Provide the (x, y) coordinate of the cell's center where the given text is located.  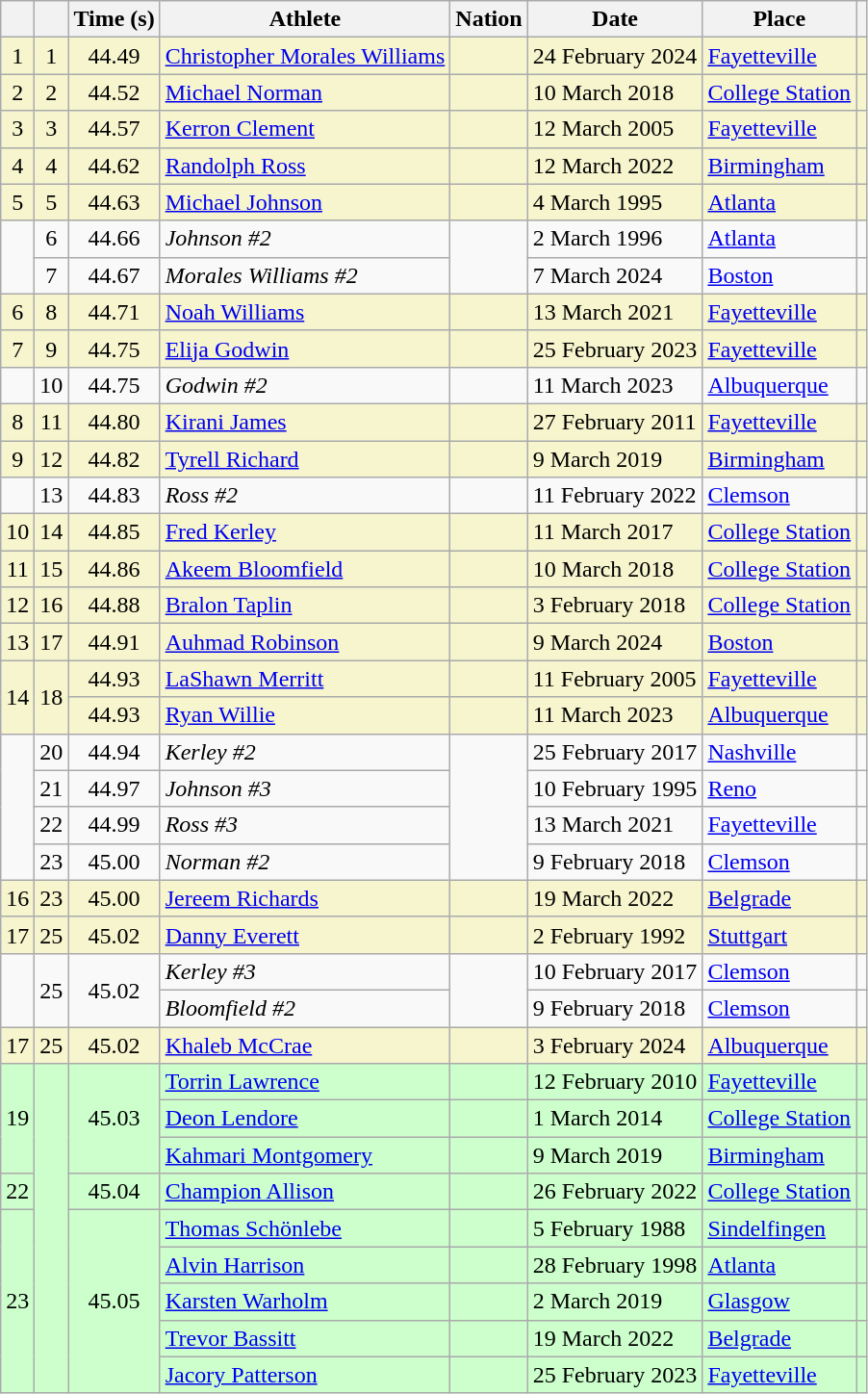
21 (52, 788)
10 February 1995 (615, 788)
24 February 2024 (615, 56)
Kerley #2 (305, 752)
Alvin Harrison (305, 1265)
Kerron Clement (305, 129)
44.82 (114, 459)
Danny Everett (305, 935)
Champion Allison (305, 1192)
Deon Lendore (305, 1119)
9 March 2024 (615, 642)
44.71 (114, 312)
44.49 (114, 56)
44.57 (114, 129)
Bloomfield #2 (305, 1008)
44.52 (114, 92)
Norman #2 (305, 862)
2 March 2019 (615, 1302)
28 February 1998 (615, 1265)
LaShawn Merritt (305, 679)
Godwin #2 (305, 385)
Akeem Bloomfield (305, 569)
Bralon Taplin (305, 606)
Michael Norman (305, 92)
Stuttgart (779, 935)
Auhmad Robinson (305, 642)
2 February 1992 (615, 935)
44.67 (114, 275)
45.04 (114, 1192)
12 March 2005 (615, 129)
Jacory Patterson (305, 1375)
Ryan Willie (305, 715)
Khaleb McCrae (305, 1045)
5 February 1988 (615, 1228)
44.62 (114, 166)
12 February 2010 (615, 1082)
Place (779, 19)
44.97 (114, 788)
44.83 (114, 496)
20 (52, 752)
Ross #2 (305, 496)
44.86 (114, 569)
44.80 (114, 422)
Nashville (779, 752)
Noah Williams (305, 312)
Reno (779, 788)
Kahmari Montgomery (305, 1155)
Elija Godwin (305, 348)
15 (52, 569)
Date (615, 19)
Morales Williams #2 (305, 275)
Ross #3 (305, 825)
44.99 (114, 825)
18 (52, 697)
Karsten Warholm (305, 1302)
11 February 2005 (615, 679)
44.66 (114, 239)
12 March 2022 (615, 166)
Nation (489, 19)
Glasgow (779, 1302)
11 March 2017 (615, 532)
25 February 2017 (615, 752)
3 February 2018 (615, 606)
Randolph Ross (305, 166)
3 February 2024 (615, 1045)
Kerley #3 (305, 971)
10 February 2017 (615, 971)
19 (17, 1119)
4 March 1995 (615, 202)
27 February 2011 (615, 422)
Sindelfingen (779, 1228)
Torrin Lawrence (305, 1082)
11 February 2022 (615, 496)
44.91 (114, 642)
7 March 2024 (615, 275)
Michael Johnson (305, 202)
44.94 (114, 752)
44.85 (114, 532)
45.05 (114, 1302)
44.88 (114, 606)
Athlete (305, 19)
Thomas Schönlebe (305, 1228)
Christopher Morales Williams (305, 56)
Trevor Bassitt (305, 1338)
Johnson #3 (305, 788)
Johnson #2 (305, 239)
Time (s) (114, 19)
Fred Kerley (305, 532)
Jereem Richards (305, 898)
26 February 2022 (615, 1192)
1 March 2014 (615, 1119)
Kirani James (305, 422)
Tyrell Richard (305, 459)
45.03 (114, 1119)
44.63 (114, 202)
2 March 1996 (615, 239)
